Determine the (x, y) coordinate at the center of the cell enclosing the given text.  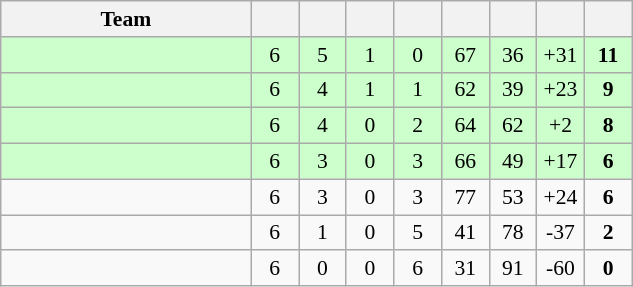
41 (465, 233)
+2 (561, 126)
53 (513, 197)
+31 (561, 55)
67 (465, 55)
64 (465, 126)
-60 (561, 269)
39 (513, 90)
77 (465, 197)
31 (465, 269)
91 (513, 269)
36 (513, 55)
+23 (561, 90)
11 (608, 55)
Team (126, 19)
8 (608, 126)
+24 (561, 197)
-37 (561, 233)
+17 (561, 162)
78 (513, 233)
66 (465, 162)
9 (608, 90)
49 (513, 162)
